Find where the given text appears and provide that cell's center as [X, Y] coordinate. 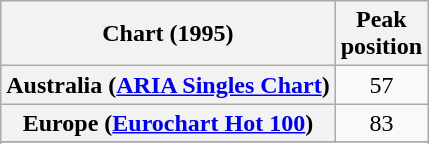
Peakposition [381, 34]
Australia (ARIA Singles Chart) [168, 85]
Europe (Eurochart Hot 100) [168, 123]
83 [381, 123]
Chart (1995) [168, 34]
57 [381, 85]
